Extract the [x, y] coordinate from the center of the cell holding the provided text.  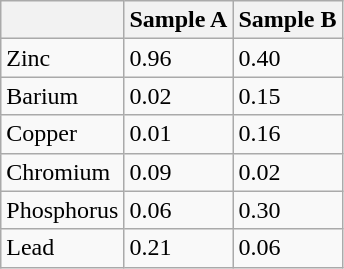
0.40 [288, 58]
0.30 [288, 210]
Zinc [62, 58]
Sample A [178, 20]
Lead [62, 248]
Chromium [62, 172]
Sample B [288, 20]
0.16 [288, 134]
0.96 [178, 58]
0.09 [178, 172]
Copper [62, 134]
0.01 [178, 134]
0.15 [288, 96]
Barium [62, 96]
0.21 [178, 248]
Phosphorus [62, 210]
